From the cell containing the given text, extract its center point as (x, y) coordinate. 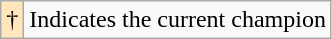
† (12, 20)
Indicates the current champion (178, 20)
